Locate the cell with the specified text and output its [X, Y] center coordinate. 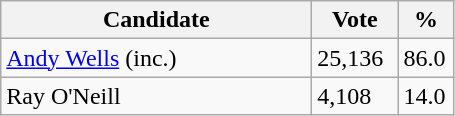
Candidate [156, 20]
Vote [355, 20]
% [426, 20]
86.0 [426, 58]
4,108 [355, 96]
25,136 [355, 58]
Andy Wells (inc.) [156, 58]
14.0 [426, 96]
Ray O'Neill [156, 96]
